Capture the cell that displays the provided text and extract its [X, Y] central coordinate. 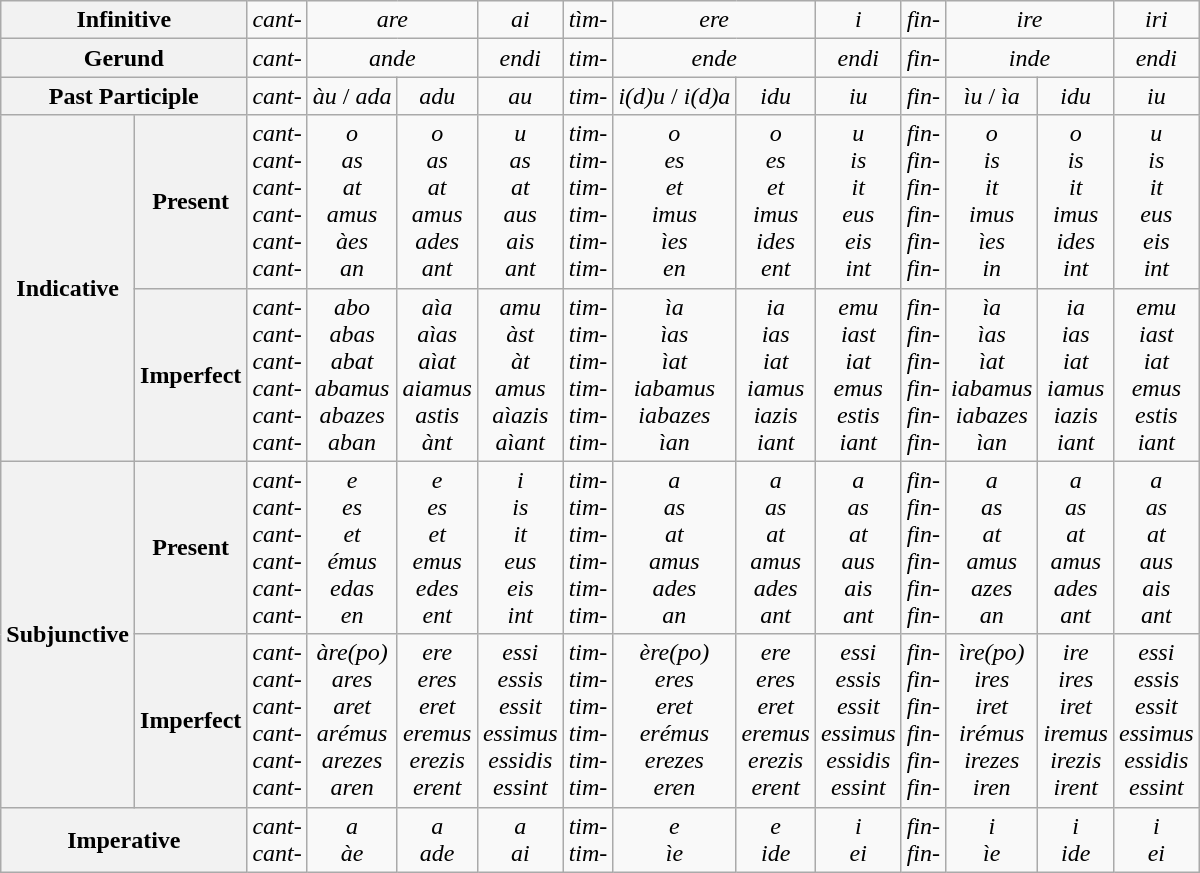
oisitimusìesin [992, 202]
oasatamusadesant [437, 202]
Gerund [124, 58]
ire [1030, 20]
ère(po)eresereterémuserezeseren [674, 720]
eesetémusedasen [352, 548]
tim-tim- [588, 840]
Imperative [124, 840]
oesetimusidesent [776, 202]
àu / ada [352, 96]
tìm- [588, 20]
iide [1076, 840]
aai [520, 840]
ìre(po)iresiretirémusirezesiren [992, 720]
eesetemusedesent [437, 548]
ende [714, 58]
oesetimusìesen [674, 202]
ere [714, 20]
ìu / ìa [992, 96]
ai [520, 20]
au [520, 96]
Past Participle [124, 96]
aìaaìasaìataiamusastisànt [437, 374]
àre(po)aresaretarémusarezesaren [352, 720]
cant-cant- [277, 840]
iìe [992, 840]
Infinitive [124, 20]
eide [776, 840]
i(d)u / i(d)a [674, 96]
oisitimusidesint [1076, 202]
eìe [674, 840]
aboabasabatabamusabazesaban [352, 374]
adu [437, 96]
ireiresiretiremusirezisirent [1076, 720]
aàe [352, 840]
oasatamusàesan [352, 202]
inde [1030, 58]
are [392, 20]
amuàstàtamusaìazisaìant [520, 374]
aasatamusadesan [674, 548]
aade [437, 840]
Subjunctive [68, 634]
i [858, 20]
Indicative [68, 288]
fin-fin- [923, 840]
ande [392, 58]
iri [1156, 20]
uasatausaisant [520, 202]
aasatamusazesan [992, 548]
iisiteuseisint [520, 548]
